For the text-containing cell, return its midpoint in [X, Y] coordinate format. 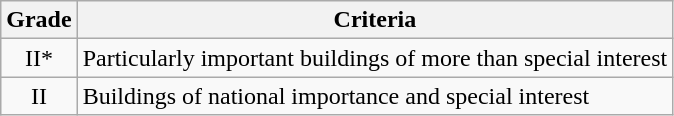
Criteria [375, 20]
Grade [39, 20]
II* [39, 58]
Buildings of national importance and special interest [375, 96]
II [39, 96]
Particularly important buildings of more than special interest [375, 58]
